Return the [x, y] coordinate for the center point of the cell that contains the specified text.  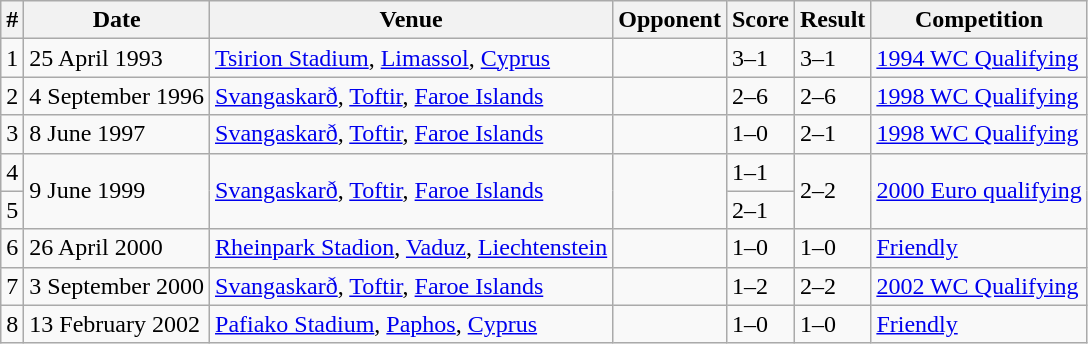
Pafiako Stadium, Paphos, Cyprus [412, 324]
6 [12, 248]
9 June 1999 [117, 191]
2002 WC Qualifying [979, 286]
25 April 1993 [117, 58]
Date [117, 20]
Tsirion Stadium, Limassol, Cyprus [412, 58]
Score [760, 20]
13 February 2002 [117, 324]
4 [12, 172]
1–1 [760, 172]
Opponent [670, 20]
8 [12, 324]
3 September 2000 [117, 286]
1–2 [760, 286]
# [12, 20]
2000 Euro qualifying [979, 191]
8 June 1997 [117, 134]
Competition [979, 20]
7 [12, 286]
3 [12, 134]
5 [12, 210]
2 [12, 96]
4 September 1996 [117, 96]
1994 WC Qualifying [979, 58]
26 April 2000 [117, 248]
1 [12, 58]
Rheinpark Stadion, Vaduz, Liechtenstein [412, 248]
Result [832, 20]
Venue [412, 20]
